Determine the (x, y) coordinate at the center of the cell enclosing the given text.  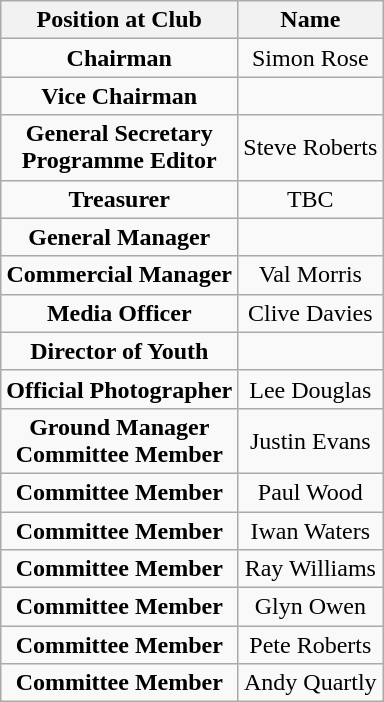
Chairman (120, 58)
Commercial Manager (120, 275)
Steve Roberts (310, 148)
Director of Youth (120, 351)
Paul Wood (310, 492)
Clive Davies (310, 313)
Iwan Waters (310, 531)
Simon Rose (310, 58)
General Secretary Programme Editor (120, 148)
Glyn Owen (310, 607)
Andy Quartly (310, 683)
Val Morris (310, 275)
Ray Williams (310, 569)
TBC (310, 199)
Treasurer (120, 199)
Justin Evans (310, 440)
General Manager (120, 237)
Media Officer (120, 313)
Ground Manager Committee Member (120, 440)
Pete Roberts (310, 645)
Vice Chairman (120, 96)
Official Photographer (120, 389)
Lee Douglas (310, 389)
Position at Club (120, 20)
Name (310, 20)
